Provide the [x, y] coordinate of the cell's center where the given text is located.  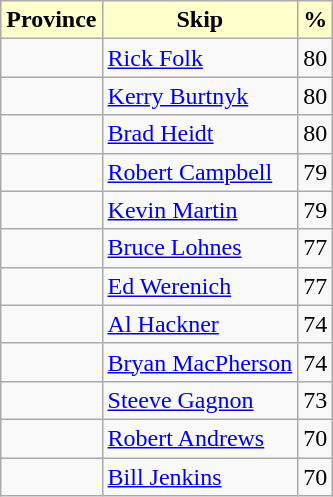
Skip [200, 20]
Province [52, 20]
Brad Heidt [200, 134]
Bruce Lohnes [200, 248]
Robert Andrews [200, 438]
Ed Werenich [200, 286]
% [316, 20]
Al Hackner [200, 324]
Rick Folk [200, 58]
Bill Jenkins [200, 477]
73 [316, 400]
Kerry Burtnyk [200, 96]
Bryan MacPherson [200, 362]
Kevin Martin [200, 210]
Steeve Gagnon [200, 400]
Robert Campbell [200, 172]
